Scan for the cell matching the given text and deliver its (x, y) coordinate at center. 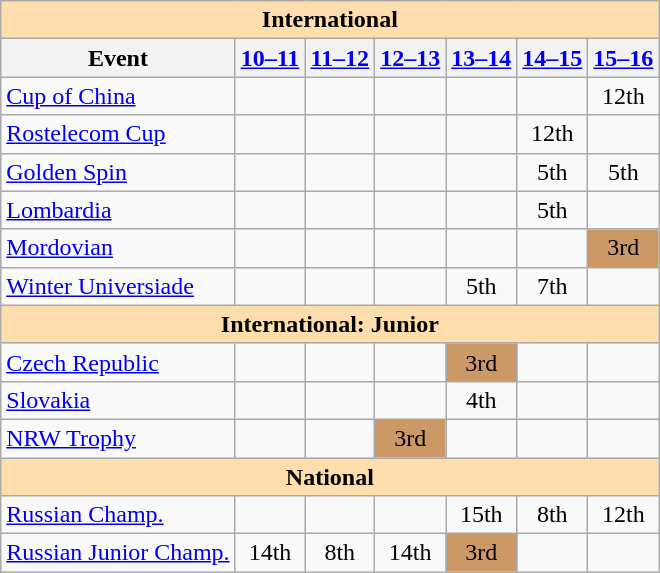
National (330, 477)
Winter Universiade (118, 286)
Russian Junior Champ. (118, 553)
Slovakia (118, 400)
14–15 (552, 58)
NRW Trophy (118, 438)
4th (482, 400)
International (330, 20)
10–11 (270, 58)
Cup of China (118, 96)
15–16 (624, 58)
11–12 (340, 58)
International: Junior (330, 324)
Rostelecom Cup (118, 134)
13–14 (482, 58)
Mordovian (118, 248)
Russian Champ. (118, 515)
15th (482, 515)
Lombardia (118, 210)
Event (118, 58)
Golden Spin (118, 172)
7th (552, 286)
Czech Republic (118, 362)
12–13 (410, 58)
